Determine the (X, Y) coordinate at the center of the cell enclosing the given text.  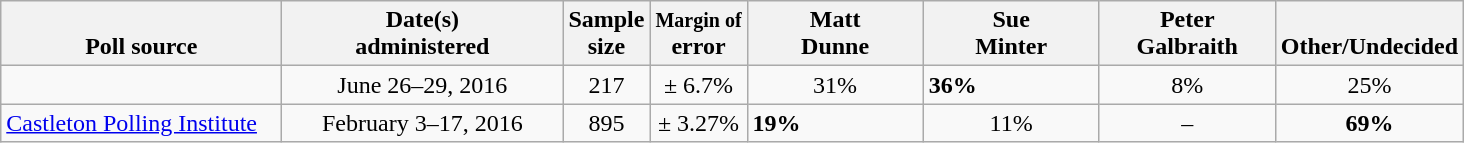
MattDunne (835, 34)
Castleton Polling Institute (142, 123)
217 (606, 85)
Date(s)administered (422, 34)
SueMinter (1011, 34)
Other/Undecided (1369, 34)
11% (1011, 123)
25% (1369, 85)
– (1187, 123)
36% (1011, 85)
31% (835, 85)
8% (1187, 85)
Margin oferror (698, 34)
Samplesize (606, 34)
± 6.7% (698, 85)
69% (1369, 123)
June 26–29, 2016 (422, 85)
PeterGalbraith (1187, 34)
Poll source (142, 34)
895 (606, 123)
± 3.27% (698, 123)
February 3–17, 2016 (422, 123)
19% (835, 123)
